Locate the cell with the specified text and output its (X, Y) center coordinate. 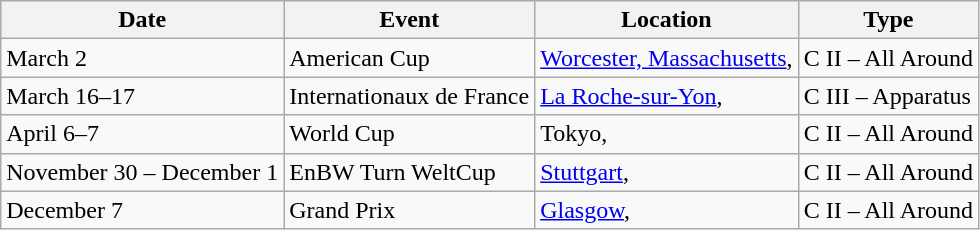
Date (142, 20)
November 30 – December 1 (142, 172)
Tokyo, (666, 134)
Internationaux de France (410, 96)
Glasgow, (666, 210)
World Cup (410, 134)
Worcester, Massachusetts, (666, 58)
March 2 (142, 58)
Type (888, 20)
Stuttgart, (666, 172)
December 7 (142, 210)
American Cup (410, 58)
C III – Apparatus (888, 96)
Location (666, 20)
March 16–17 (142, 96)
Event (410, 20)
Grand Prix (410, 210)
La Roche-sur-Yon, (666, 96)
April 6–7 (142, 134)
EnBW Turn WeltCup (410, 172)
